Find where the given text appears and provide that cell's center as [X, Y] coordinate. 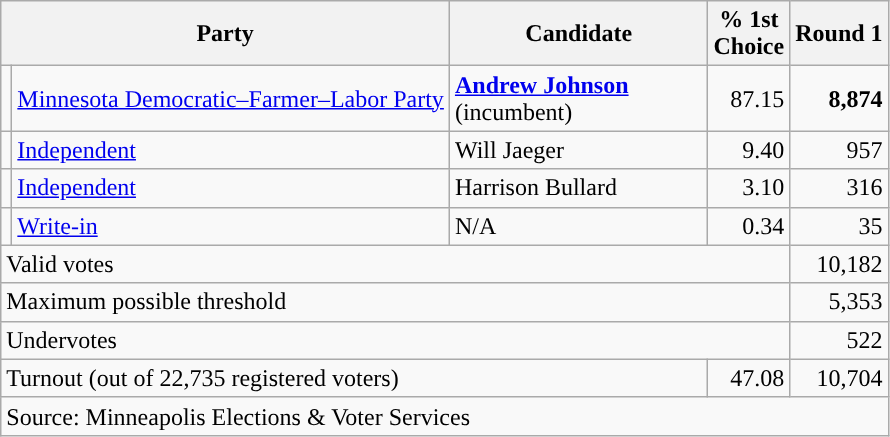
0.34 [749, 226]
3.10 [749, 188]
10,704 [839, 378]
Source: Minneapolis Elections & Voter Services [444, 416]
87.15 [749, 98]
9.40 [749, 150]
N/A [578, 226]
5,353 [839, 302]
Candidate [578, 34]
Harrison Bullard [578, 188]
10,182 [839, 264]
Undervotes [396, 340]
47.08 [749, 378]
Write-in [231, 226]
Andrew Johnson (incumbent) [578, 98]
35 [839, 226]
Will Jaeger [578, 150]
Maximum possible threshold [396, 302]
Round 1 [839, 34]
Minnesota Democratic–Farmer–Labor Party [231, 98]
% 1stChoice [749, 34]
Turnout (out of 22,735 registered voters) [354, 378]
316 [839, 188]
8,874 [839, 98]
Valid votes [396, 264]
522 [839, 340]
Party [226, 34]
957 [839, 150]
